Capture the cell that displays the provided text and extract its [x, y] central coordinate. 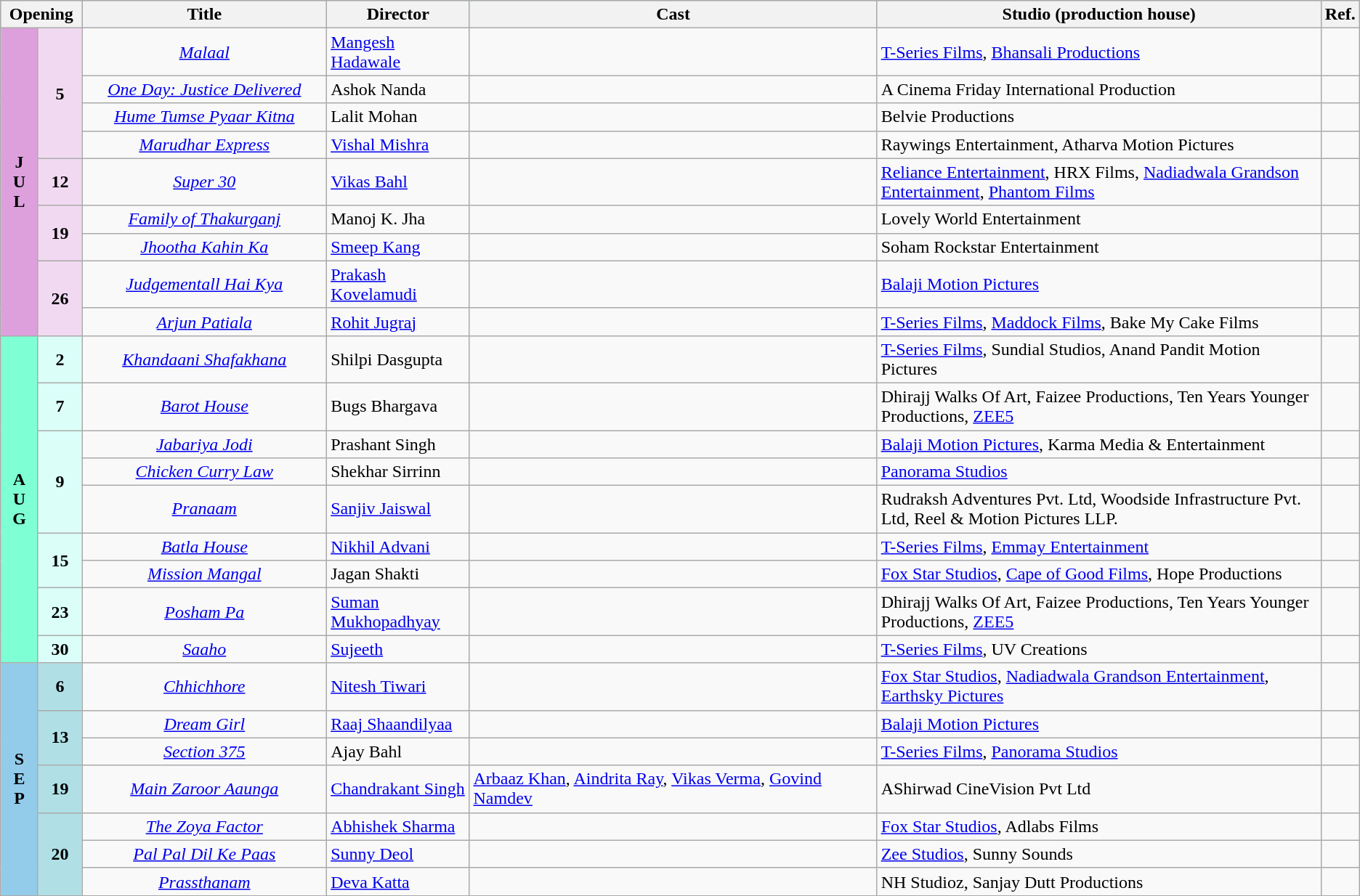
Chhichhore [205, 687]
Shekhar Sirrinn [398, 472]
T-Series Films, Sundial Studios, Anand Pandit Motion Pictures [1098, 359]
Title [205, 15]
Fox Star Studios, Nadiadwala Grandson Entertainment, Earthsky Pictures [1098, 687]
Raywings Entertainment, Atharva Motion Pictures [1098, 144]
Lovely World Entertainment [1098, 219]
Rudraksh Adventures Pvt. Ltd, Woodside Infrastructure Pvt. Ltd, Reel & Motion Pictures LLP. [1098, 510]
Prassthanam [205, 881]
Prashant Singh [398, 444]
Arjun Patiala [205, 322]
Abhishek Sharma [398, 826]
Jhootha Kahin Ka [205, 247]
Vishal Mishra [398, 144]
Reliance Entertainment, HRX Films, Nadiadwala Grandson Entertainment, Phantom Films [1098, 182]
Main Zaroor Aaunga [205, 789]
Family of Thakurganj [205, 219]
Suman Mukhopadhyay [398, 611]
The Zoya Factor [205, 826]
Marudhar Express [205, 144]
Vikas Bahl [398, 182]
Fox Star Studios, Adlabs Films [1098, 826]
7 [60, 407]
Chicken Curry Law [205, 472]
Cast [673, 15]
T-Series Films, Emmay Entertainment [1098, 547]
AUG [19, 500]
T-Series Films, Bhansali Productions [1098, 52]
Jagan Shakti [398, 574]
Opening [41, 15]
15 [60, 561]
Soham Rockstar Entertainment [1098, 247]
JUL [19, 182]
Prakash Kovelamudi [398, 285]
Deva Katta [398, 881]
Ajay Bahl [398, 752]
Ashok Nanda [398, 89]
Arbaaz Khan, Aindrita Ray, Vikas Verma, Govind Namdev [673, 789]
T-Series Films, Panorama Studios [1098, 752]
Saaho [205, 649]
Director [398, 15]
26 [60, 298]
A Cinema Friday International Production [1098, 89]
Khandaani Shafakhana [205, 359]
6 [60, 687]
Nikhil Advani [398, 547]
Fox Star Studios, Cape of Good Films, Hope Productions [1098, 574]
Smeep Kang [398, 247]
Judgementall Hai Kya [205, 285]
One Day: Justice Delivered [205, 89]
Jabariya Jodi [205, 444]
12 [60, 182]
Section 375 [205, 752]
Pranaam [205, 510]
Balaji Motion Pictures, Karma Media & Entertainment [1098, 444]
2 [60, 359]
Barot House [205, 407]
Rohit Jugraj [398, 322]
Pal Pal Dil Ke Paas [205, 854]
AShirwad CineVision Pvt Ltd [1098, 789]
SEP [19, 779]
Chandrakant Singh [398, 789]
30 [60, 649]
Belvie Productions [1098, 117]
Mangesh Hadawale [398, 52]
Mission Mangal [205, 574]
Posham Pa [205, 611]
20 [60, 854]
Batla House [205, 547]
Sanjiv Jaiswal [398, 510]
Dream Girl [205, 724]
Manoj K. Jha [398, 219]
Raaj Shaandilyaa [398, 724]
Nitesh Tiwari [398, 687]
Bugs Bhargava [398, 407]
Malaal [205, 52]
Studio (production house) [1098, 15]
13 [60, 738]
T-Series Films, Maddock Films, Bake My Cake Films [1098, 322]
Lalit Mohan [398, 117]
Sunny Deol [398, 854]
5 [60, 93]
9 [60, 481]
Zee Studios, Sunny Sounds [1098, 854]
Ref. [1340, 15]
T-Series Films, UV Creations [1098, 649]
Super 30 [205, 182]
23 [60, 611]
Hume Tumse Pyaar Kitna [205, 117]
Shilpi Dasgupta [398, 359]
Sujeeth [398, 649]
NH Studioz, Sanjay Dutt Productions [1098, 881]
Panorama Studios [1098, 472]
